Identify which cell holds the provided text, then report its (x, y) central coordinate. 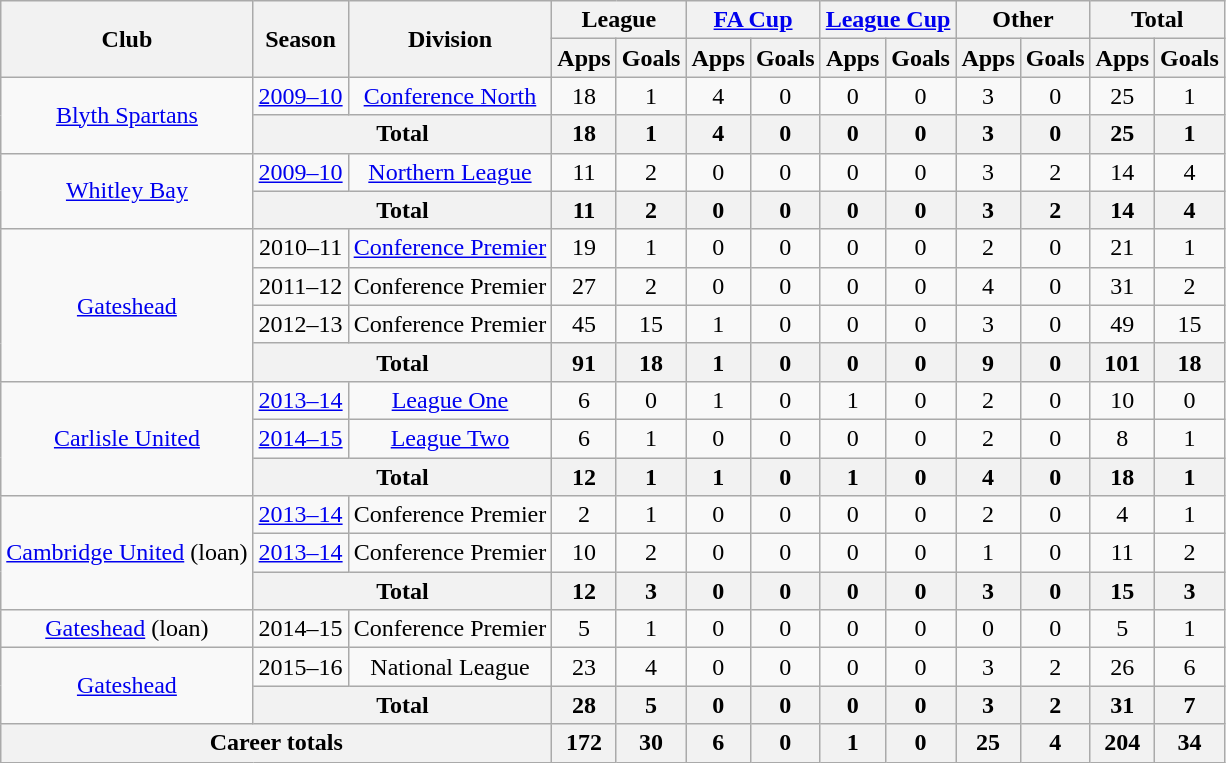
Cambridge United (loan) (127, 553)
League Two (450, 438)
2015–16 (300, 667)
Gateshead (loan) (127, 629)
30 (651, 743)
Carlisle United (127, 438)
21 (1122, 248)
Season (300, 39)
League (619, 20)
Division (450, 39)
27 (584, 286)
172 (584, 743)
FA Cup (753, 20)
91 (584, 362)
204 (1122, 743)
23 (584, 667)
Conference North (450, 96)
Career totals (276, 743)
Northern League (450, 172)
Other (1023, 20)
National League (450, 667)
Blyth Spartans (127, 115)
28 (584, 705)
26 (1122, 667)
8 (1122, 438)
League One (450, 400)
Whitley Bay (127, 191)
49 (1122, 324)
League Cup (888, 20)
2012–13 (300, 324)
19 (584, 248)
2010–11 (300, 248)
Club (127, 39)
101 (1122, 362)
45 (584, 324)
2011–12 (300, 286)
7 (1190, 705)
9 (988, 362)
34 (1190, 743)
